Scan for the cell matching the given text and deliver its [x, y] coordinate at center. 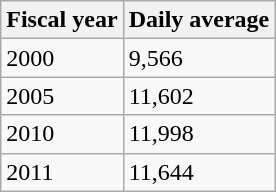
Daily average [199, 20]
11,602 [199, 96]
2011 [62, 172]
9,566 [199, 58]
11,998 [199, 134]
2005 [62, 96]
11,644 [199, 172]
2000 [62, 58]
2010 [62, 134]
Fiscal year [62, 20]
